Locate the cell with the specified text and output its [x, y] center coordinate. 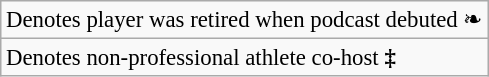
Denotes player was retired when podcast debuted ❧ [244, 20]
Denotes non-professional athlete co-host ‡ [244, 58]
